Capture the cell that displays the provided text and extract its (X, Y) central coordinate. 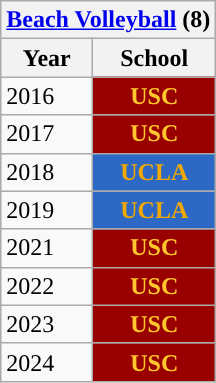
2017 (47, 134)
2016 (47, 96)
2023 (47, 324)
Beach Volleyball (8) (108, 20)
2021 (47, 248)
Year (47, 58)
2018 (47, 172)
2022 (47, 286)
2019 (47, 210)
School (154, 58)
2024 (47, 362)
